Detect which cell encompasses the target text, then output its (X, Y) center coordinate. 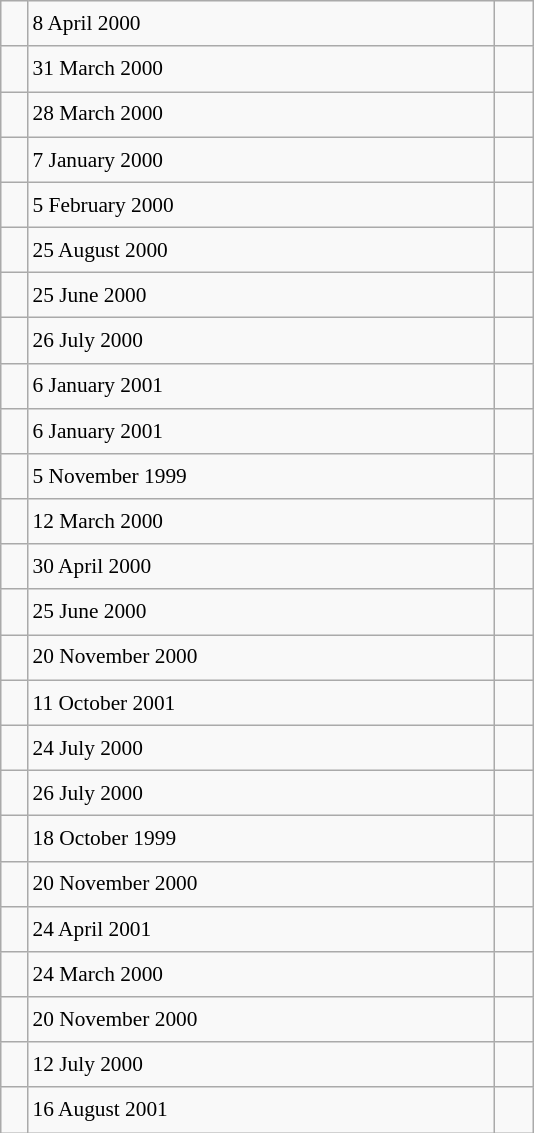
8 April 2000 (262, 24)
24 April 2001 (262, 928)
16 August 2001 (262, 1110)
25 August 2000 (262, 250)
5 November 1999 (262, 476)
24 July 2000 (262, 748)
5 February 2000 (262, 204)
31 March 2000 (262, 68)
11 October 2001 (262, 702)
12 March 2000 (262, 522)
18 October 1999 (262, 838)
28 March 2000 (262, 114)
7 January 2000 (262, 160)
12 July 2000 (262, 1064)
24 March 2000 (262, 974)
30 April 2000 (262, 566)
